Provide the [X, Y] coordinate of the cell's center where the given text is located.  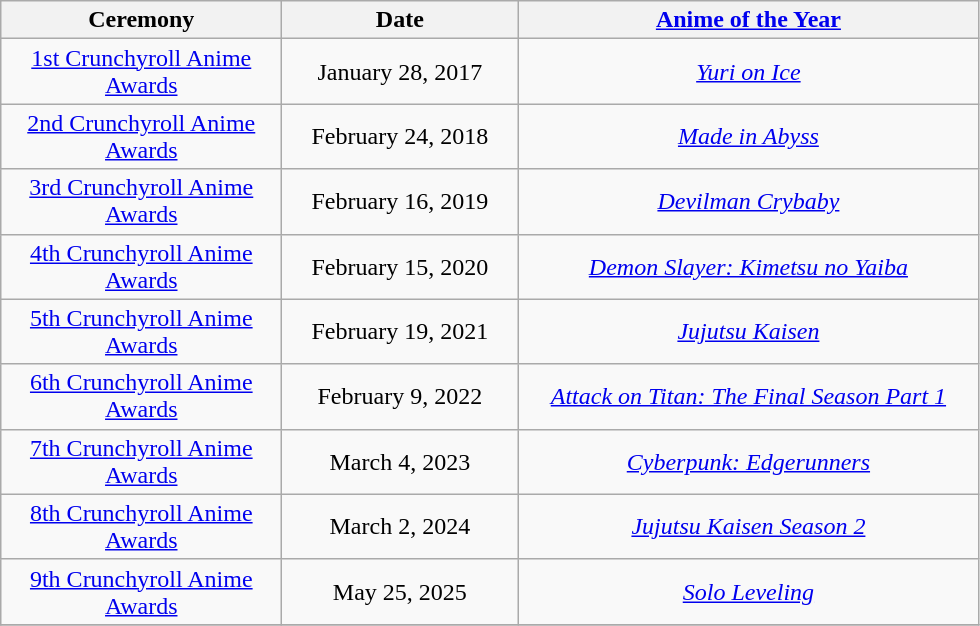
May 25, 2025 [400, 592]
2nd Crunchyroll Anime Awards [142, 136]
March 4, 2023 [400, 462]
Demon Slayer: Kimetsu no Yaiba [748, 266]
February 24, 2018 [400, 136]
8th Crunchyroll Anime Awards [142, 526]
March 2, 2024 [400, 526]
Made in Abyss [748, 136]
February 16, 2019 [400, 202]
4th Crunchyroll Anime Awards [142, 266]
Cyberpunk: Edgerunners [748, 462]
Solo Leveling [748, 592]
Devilman Crybaby [748, 202]
9th Crunchyroll Anime Awards [142, 592]
Jujutsu Kaisen Season 2 [748, 526]
Ceremony [142, 20]
1st Crunchyroll Anime Awards [142, 72]
5th Crunchyroll Anime Awards [142, 332]
Jujutsu Kaisen [748, 332]
February 15, 2020 [400, 266]
3rd Crunchyroll Anime Awards [142, 202]
7th Crunchyroll Anime Awards [142, 462]
January 28, 2017 [400, 72]
6th Crunchyroll Anime Awards [142, 396]
Anime of the Year [748, 20]
February 19, 2021 [400, 332]
Date [400, 20]
Attack on Titan: The Final Season Part 1 [748, 396]
Yuri on Ice [748, 72]
February 9, 2022 [400, 396]
